Extract the [x, y] coordinate from the center of the cell holding the provided text.  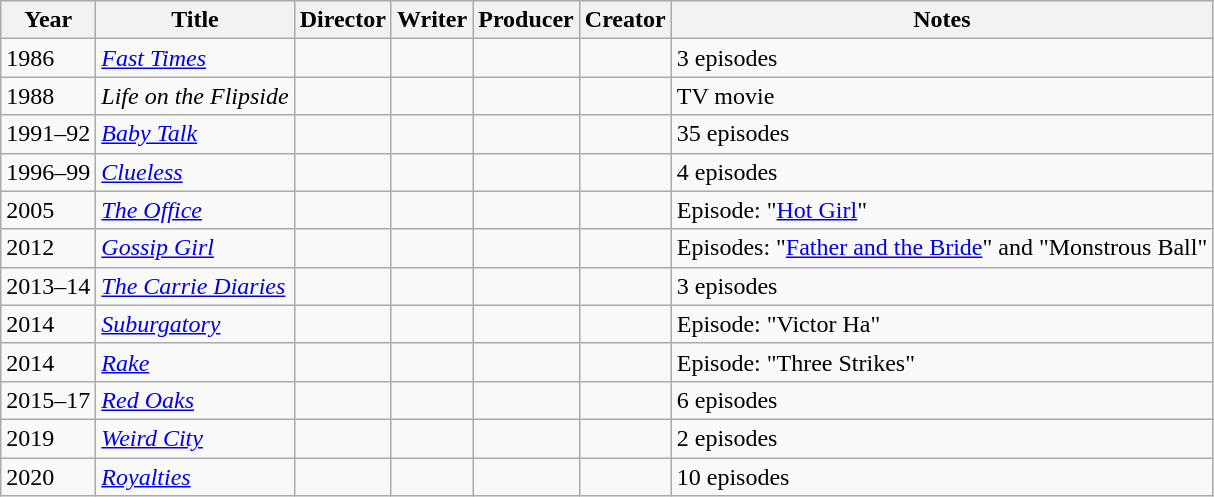
Life on the Flipside [195, 96]
Creator [625, 20]
10 episodes [942, 477]
2005 [48, 210]
2013–14 [48, 286]
Director [342, 20]
Fast Times [195, 58]
Title [195, 20]
Gossip Girl [195, 248]
2020 [48, 477]
The Office [195, 210]
2015–17 [48, 400]
1991–92 [48, 134]
1988 [48, 96]
2012 [48, 248]
Episode: "Hot Girl" [942, 210]
Year [48, 20]
Royalties [195, 477]
6 episodes [942, 400]
Rake [195, 362]
Episode: "Victor Ha" [942, 324]
TV movie [942, 96]
1986 [48, 58]
4 episodes [942, 172]
Red Oaks [195, 400]
Writer [432, 20]
Episode: "Three Strikes" [942, 362]
The Carrie Diaries [195, 286]
Clueless [195, 172]
Baby Talk [195, 134]
35 episodes [942, 134]
Notes [942, 20]
Episodes: "Father and the Bride" and "Monstrous Ball" [942, 248]
Weird City [195, 438]
Producer [526, 20]
2 episodes [942, 438]
Suburgatory [195, 324]
1996–99 [48, 172]
2019 [48, 438]
